Determine the [x, y] coordinate at the center of the cell enclosing the given text.  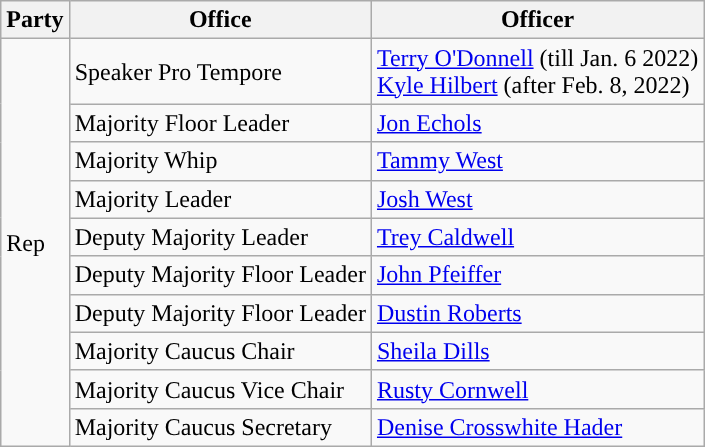
Trey Caldwell [537, 237]
Majority Caucus Chair [220, 351]
Office [220, 20]
Rusty Cornwell [537, 389]
Officer [537, 20]
Denise Crosswhite Hader [537, 427]
Sheila Dills [537, 351]
Jon Echols [537, 123]
Majority Caucus Vice Chair [220, 389]
Majority Floor Leader [220, 123]
Terry O'Donnell (till Jan. 6 2022) Kyle Hilbert (after Feb. 8, 2022) [537, 72]
Dustin Roberts [537, 313]
Majority Whip [220, 161]
Rep [35, 243]
Tammy West [537, 161]
Speaker Pro Tempore [220, 72]
John Pfeiffer [537, 275]
Majority Caucus Secretary [220, 427]
Party [35, 20]
Majority Leader [220, 199]
Deputy Majority Leader [220, 237]
Josh West [537, 199]
